For the text-containing cell, return its midpoint in [X, Y] coordinate format. 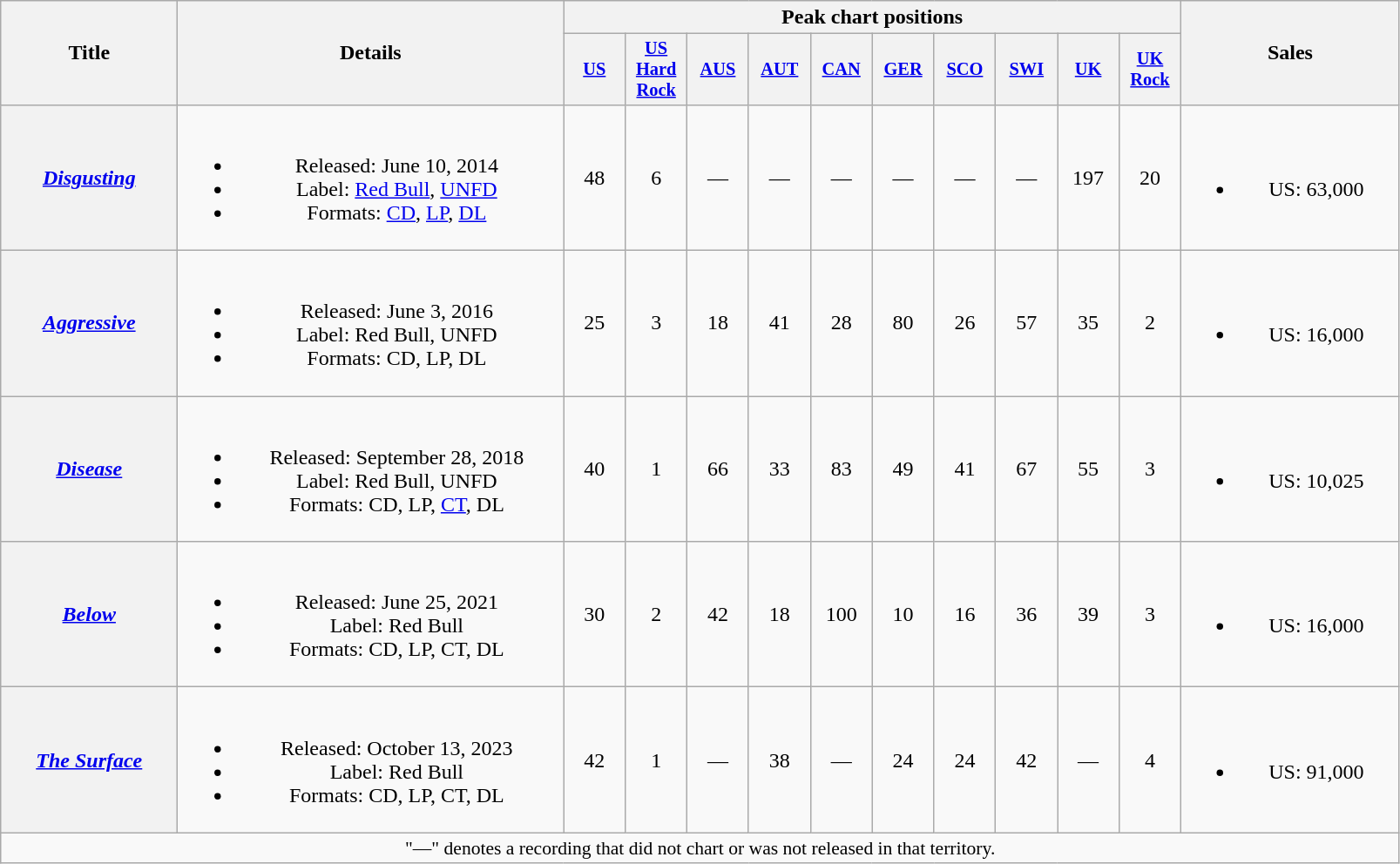
AUT [779, 70]
83 [842, 469]
16 [965, 615]
Peak chart positions [873, 17]
US: 10,025 [1289, 469]
55 [1089, 469]
36 [1026, 615]
197 [1089, 178]
28 [842, 324]
Aggressive [89, 324]
Title [89, 53]
48 [594, 178]
Released: October 13, 2023Label: Red BullFormats: CD, LP, CT, DL [371, 759]
49 [903, 469]
100 [842, 615]
Disease [89, 469]
Released: September 28, 2018Label: Red Bull, UNFDFormats: CD, LP, CT, DL [371, 469]
26 [965, 324]
The Surface [89, 759]
40 [594, 469]
UKRock [1150, 70]
US [594, 70]
Sales [1289, 53]
67 [1026, 469]
USHard Rock [657, 70]
Released: June 3, 2016Label: Red Bull, UNFDFormats: CD, LP, DL [371, 324]
30 [594, 615]
Released: June 25, 2021Label: Red BullFormats: CD, LP, CT, DL [371, 615]
38 [779, 759]
Details [371, 53]
35 [1089, 324]
Disgusting [89, 178]
US: 91,000 [1289, 759]
SCO [965, 70]
CAN [842, 70]
SWI [1026, 70]
Below [89, 615]
39 [1089, 615]
80 [903, 324]
33 [779, 469]
"—" denotes a recording that did not chart or was not released in that territory. [700, 848]
UK [1089, 70]
57 [1026, 324]
66 [718, 469]
Released: June 10, 2014Label: Red Bull, UNFDFormats: CD, LP, DL [371, 178]
4 [1150, 759]
6 [657, 178]
25 [594, 324]
AUS [718, 70]
20 [1150, 178]
US: 63,000 [1289, 178]
10 [903, 615]
GER [903, 70]
